Locate the cell with the specified text and output its [x, y] center coordinate. 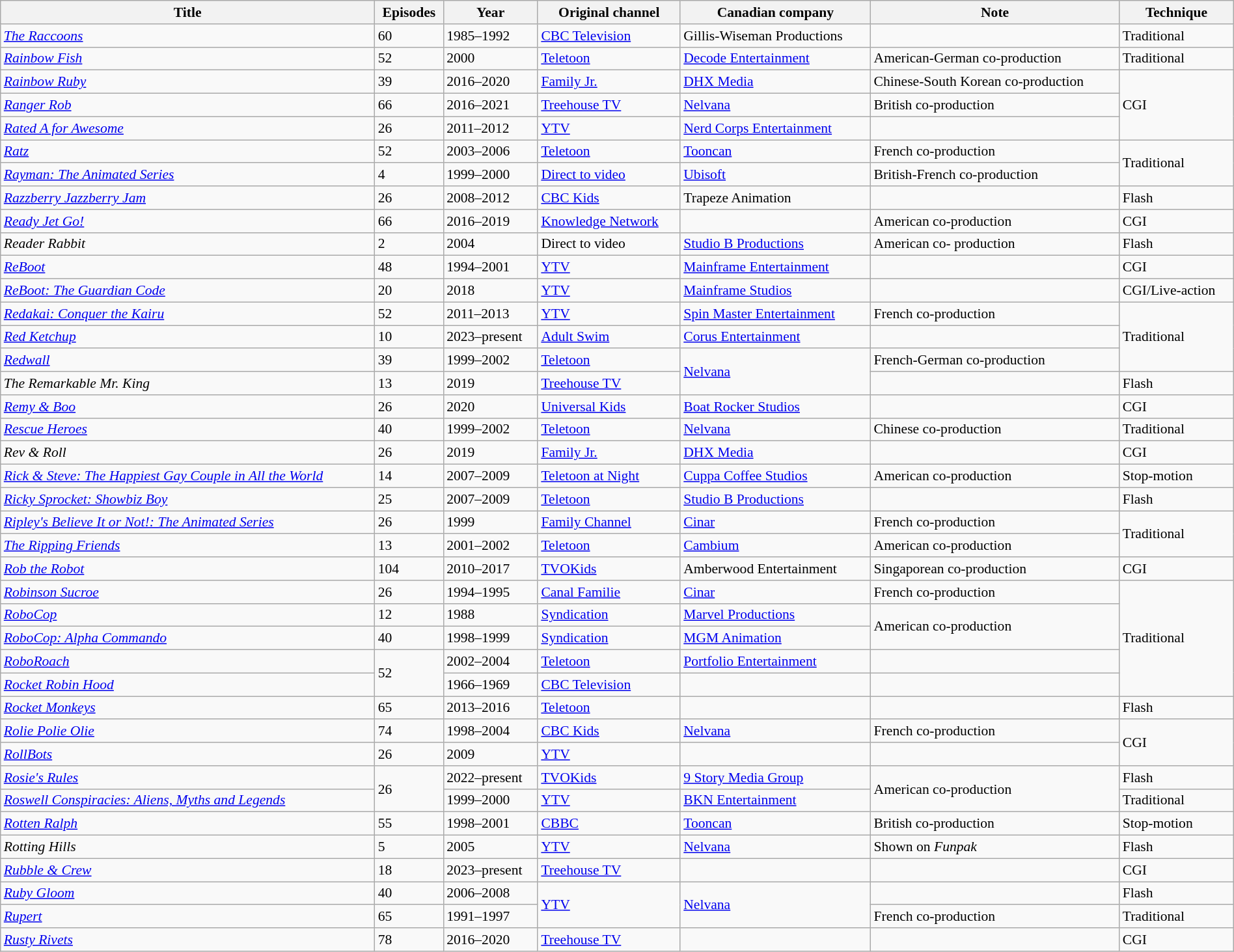
Note [995, 12]
Rev & Roll [187, 453]
2010–2017 [491, 569]
Rosie's Rules [187, 778]
Red Ketchup [187, 337]
2000 [491, 59]
Ripley's Believe It or Not!: The Animated Series [187, 523]
Mainframe Entertainment [775, 267]
2020 [491, 407]
55 [409, 824]
Amberwood Entertainment [775, 569]
2005 [491, 847]
2 [409, 244]
1988 [491, 615]
Nerd Corps Entertainment [775, 128]
78 [409, 940]
2011–2013 [491, 314]
2004 [491, 244]
Decode Entertainment [775, 59]
1991–1997 [491, 917]
CGI/Live-action [1177, 291]
1985–1992 [491, 36]
Family Channel [609, 523]
Ratz [187, 152]
Rocket Monkeys [187, 708]
Rubble & Crew [187, 870]
2001–2002 [491, 546]
5 [409, 847]
Ubisoft [775, 175]
British-French co-production [995, 175]
18 [409, 870]
Rayman: The Animated Series [187, 175]
48 [409, 267]
1994–1995 [491, 592]
14 [409, 476]
Singaporean co-production [995, 569]
Chinese-South Korean co-production [995, 82]
American-German co-production [995, 59]
Rescue Heroes [187, 429]
French-German co-production [995, 360]
Rated A for Awesome [187, 128]
Ready Jet Go! [187, 221]
Rainbow Fish [187, 59]
Technique [1177, 12]
American co- production [995, 244]
1999 [491, 523]
Robinson Sucroe [187, 592]
Canal Familie [609, 592]
60 [409, 36]
Ruby Gloom [187, 893]
Rainbow Ruby [187, 82]
2016–2021 [491, 105]
Rolie Polie Olie [187, 731]
Mainframe Studios [775, 291]
Rusty Rivets [187, 940]
Roswell Conspiracies: Aliens, Myths and Legends [187, 800]
25 [409, 499]
Boat Rocker Studios [775, 407]
Chinese co-production [995, 429]
RoboRoach [187, 662]
Title [187, 12]
Shown on Funpak [995, 847]
Rotten Ralph [187, 824]
Canadian company [775, 12]
Rotting Hills [187, 847]
The Remarkable Mr. King [187, 383]
10 [409, 337]
Rob the Robot [187, 569]
Trapeze Animation [775, 198]
Redakai: Conquer the Kairu [187, 314]
4 [409, 175]
Ricky Sprocket: Showbiz Boy [187, 499]
2016–2019 [491, 221]
Portfolio Entertainment [775, 662]
Ranger Rob [187, 105]
The Ripping Friends [187, 546]
20 [409, 291]
Teletoon at Night [609, 476]
2006–2008 [491, 893]
1998–1999 [491, 638]
ReBoot [187, 267]
Universal Kids [609, 407]
Rick & Steve: The Happiest Gay Couple in All the World [187, 476]
RoboCop [187, 615]
Reader Rabbit [187, 244]
2008–2012 [491, 198]
Spin Master Entertainment [775, 314]
Adult Swim [609, 337]
Gillis-Wiseman Productions [775, 36]
ReBoot: The Guardian Code [187, 291]
Rocket Robin Hood [187, 685]
2009 [491, 754]
1998–2004 [491, 731]
12 [409, 615]
2022–present [491, 778]
Redwall [187, 360]
Remy & Boo [187, 407]
2013–2016 [491, 708]
2018 [491, 291]
Cambium [775, 546]
MGM Animation [775, 638]
1998–2001 [491, 824]
2002–2004 [491, 662]
1966–1969 [491, 685]
Cuppa Coffee Studios [775, 476]
Year [491, 12]
Corus Entertainment [775, 337]
Razzberry Jazzberry Jam [187, 198]
104 [409, 569]
BKN Entertainment [775, 800]
Marvel Productions [775, 615]
The Raccoons [187, 36]
Episodes [409, 12]
RoboCop: Alpha Commando [187, 638]
2003–2006 [491, 152]
2011–2012 [491, 128]
Rupert [187, 917]
Knowledge Network [609, 221]
RollBots [187, 754]
9 Story Media Group [775, 778]
74 [409, 731]
1994–2001 [491, 267]
CBBC [609, 824]
Original channel [609, 12]
